Return [X, Y] of the center of cell containing provided text 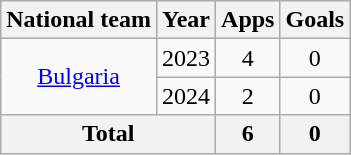
4 [248, 58]
Goals [315, 20]
6 [248, 134]
2023 [186, 58]
National team [79, 20]
Apps [248, 20]
2024 [186, 96]
Total [108, 134]
Year [186, 20]
Bulgaria [79, 77]
2 [248, 96]
